Pinpoint the cell where the given text exists, returning its [x, y] midpoint coordinate. 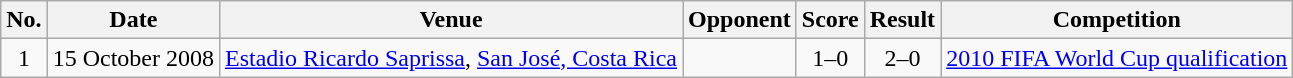
2–0 [902, 58]
Opponent [740, 20]
Estadio Ricardo Saprissa, San José, Costa Rica [452, 58]
Competition [1117, 20]
Result [902, 20]
15 October 2008 [133, 58]
Date [133, 20]
1–0 [830, 58]
1 [24, 58]
2010 FIFA World Cup qualification [1117, 58]
Score [830, 20]
No. [24, 20]
Venue [452, 20]
